Identify which cell holds the provided text, then report its [X, Y] central coordinate. 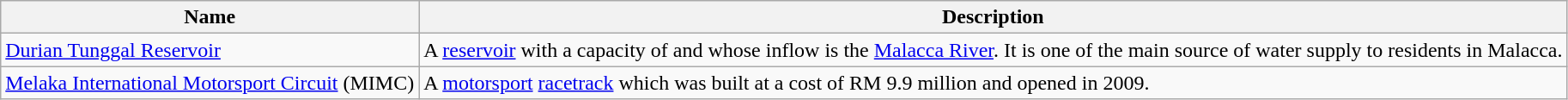
A reservoir with a capacity of and whose inflow is the Malacca River. It is one of the main source of water supply to residents in Malacca. [993, 50]
Durian Tunggal Reservoir [210, 50]
A motorsport racetrack which was built at a cost of RM 9.9 million and opened in 2009. [993, 83]
Name [210, 17]
Description [993, 17]
Melaka International Motorsport Circuit (MIMC) [210, 83]
